Identify which cell holds the provided text, then report its [X, Y] central coordinate. 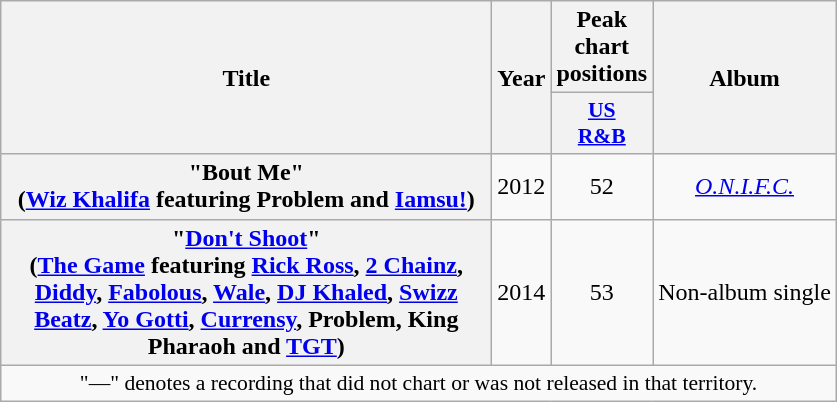
2012 [522, 186]
"Bout Me"(Wiz Khalifa featuring Problem and Iamsu!) [246, 186]
Title [246, 78]
Year [522, 78]
2014 [522, 292]
Album [745, 78]
USR&B [602, 124]
52 [602, 186]
53 [602, 292]
O.N.I.F.C. [745, 186]
"—" denotes a recording that did not chart or was not released in that territory. [419, 383]
Non-album single [745, 292]
Peak chart positions [602, 47]
